Pinpoint the cell where the given text exists, returning its [X, Y] midpoint coordinate. 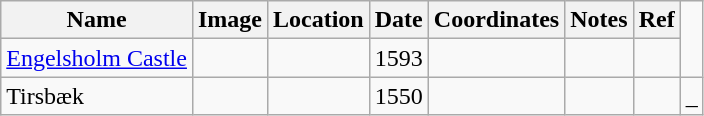
1550 [398, 96]
Tirsbæk [97, 96]
Ref [656, 20]
Engelsholm Castle [97, 58]
Coordinates [496, 20]
1593 [398, 58]
_ [692, 96]
Location [319, 20]
Image [230, 20]
Name [97, 20]
Date [398, 20]
Notes [599, 20]
